Find where the given text appears and provide that cell's center as (x, y) coordinate. 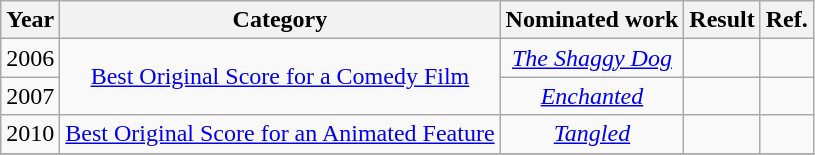
Tangled (592, 134)
The Shaggy Dog (592, 58)
2006 (30, 58)
Nominated work (592, 20)
Best Original Score for an Animated Feature (280, 134)
2007 (30, 96)
Year (30, 20)
Enchanted (592, 96)
Best Original Score for a Comedy Film (280, 77)
Result (722, 20)
Ref. (786, 20)
2010 (30, 134)
Category (280, 20)
